Extract the [X, Y] coordinate from the center of the cell holding the provided text.  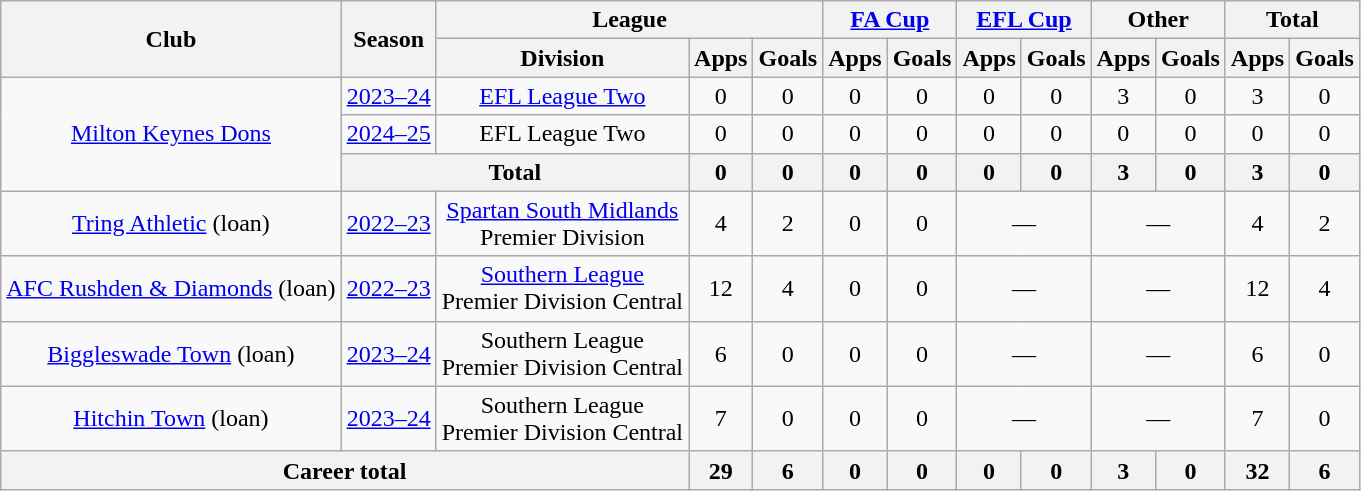
Biggleswade Town (loan) [171, 354]
EFL Cup [1024, 20]
Club [171, 39]
FA Cup [890, 20]
Milton Keynes Dons [171, 134]
AFC Rushden & Diamonds (loan) [171, 288]
Spartan South MidlandsPremier Division [562, 224]
Other [1158, 20]
Hitchin Town (loan) [171, 418]
League [630, 20]
Tring Athletic (loan) [171, 224]
32 [1257, 470]
29 [721, 470]
Career total [345, 470]
Division [562, 58]
Season [388, 39]
2024–25 [388, 134]
